Search for the cell housing the specified text and yield its (X, Y) center coordinate. 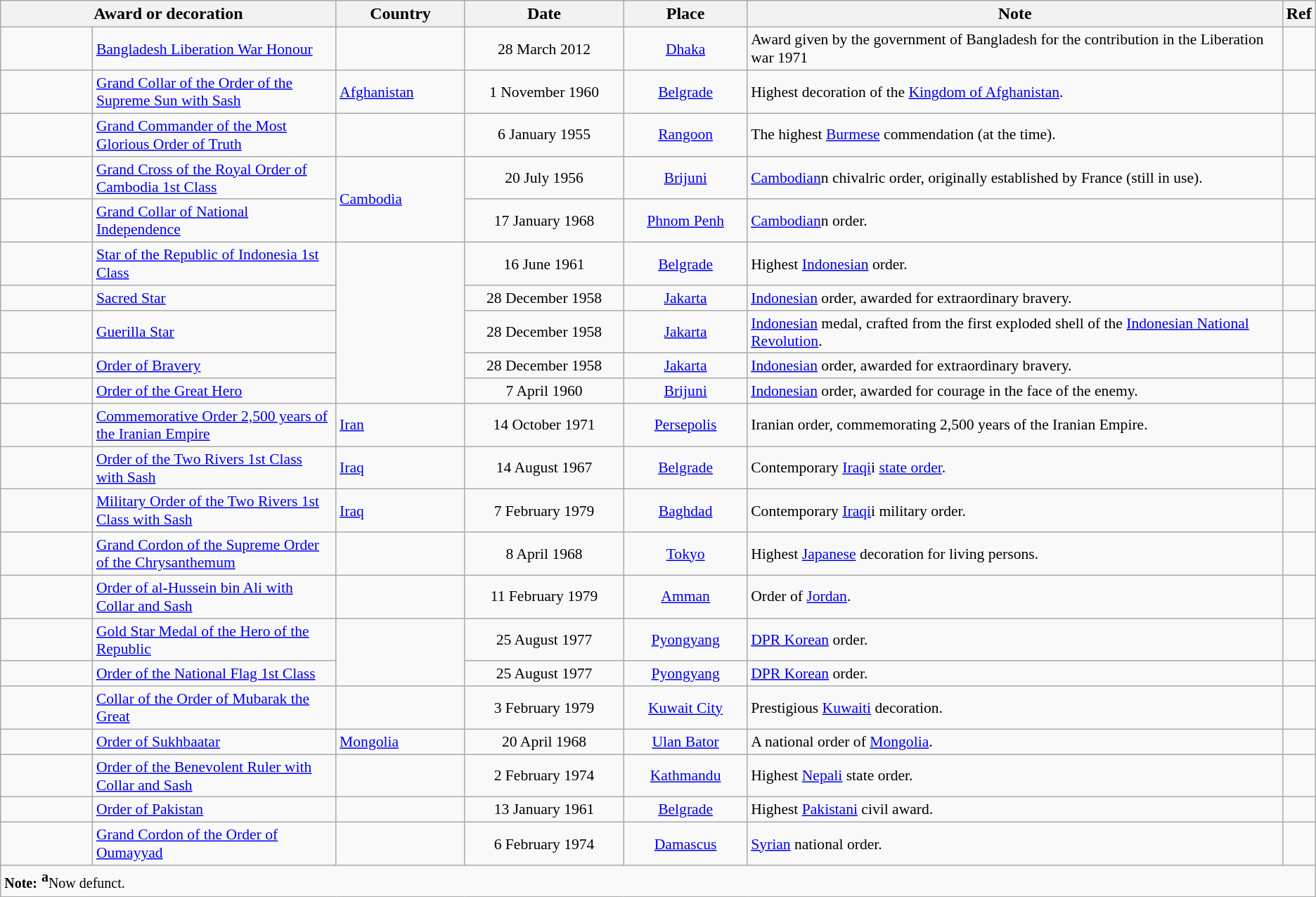
Bangladesh Liberation War Honour (214, 49)
Contemporary Iraqii state order. (1015, 468)
3 February 1979 (544, 707)
16 June 1961 (544, 263)
Military Order of the Two Rivers 1st Class with Sash (214, 510)
Country (401, 14)
Sacred Star (214, 298)
Order of the National Flag 1st Class (214, 673)
Ulan Bator (685, 742)
Tokyo (685, 554)
Kathmandu (685, 776)
6 February 1974 (544, 844)
7 April 1960 (544, 391)
1 November 1960 (544, 91)
Grand Collar of National Independence (214, 221)
Highest decoration of the Kingdom of Afghanistan. (1015, 91)
Damascus (685, 844)
Phnom Penh (685, 221)
Rangoon (685, 135)
Order of Pakistan (214, 810)
17 January 1968 (544, 221)
Order of Jordan. (1015, 596)
Dhaka (685, 49)
14 October 1971 (544, 425)
Collar of the Order of Mubarak the Great (214, 707)
Order of Bravery (214, 366)
Award or decoration (169, 14)
Grand Collar of the Order of the Supreme Sun with Sash (214, 91)
Order of Sukhbaatar (214, 742)
Iranian order, commemorating 2,500 years of the Iranian Empire. (1015, 425)
Prestigious Kuwaiti decoration. (1015, 707)
Mongolia (401, 742)
Cambodiann chivalric order, originally established by France (still in use). (1015, 177)
Place (685, 14)
11 February 1979 (544, 596)
Award given by the government of Bangladesh for the contribution in the Liberation war 1971 (1015, 49)
7 February 1979 (544, 510)
The highest Burmese commendation (at the time). (1015, 135)
Note (1015, 14)
Iran (401, 425)
Highest Japanese decoration for living persons. (1015, 554)
Syrian national order. (1015, 844)
Date (544, 14)
2 February 1974 (544, 776)
Note: aNow defunct. (658, 882)
20 July 1956 (544, 177)
14 August 1967 (544, 468)
Grand Cordon of the Order of Oumayyad (214, 844)
Order of al-Hussein bin Ali with Collar and Sash (214, 596)
Cambodia (401, 199)
6 January 1955 (544, 135)
Order of the Great Hero (214, 391)
Cambodiann order. (1015, 221)
Commemorative Order 2,500 years of the Iranian Empire (214, 425)
Star of the Republic of Indonesia 1st Class (214, 263)
Guerilla Star (214, 332)
Gold Star Medal of the Hero of the Republic (214, 640)
Contemporary Iraqii military order. (1015, 510)
Kuwait City (685, 707)
Order of the Benevolent Ruler with Collar and Sash (214, 776)
Order of the Two Rivers 1st Class with Sash (214, 468)
Highest Nepali state order. (1015, 776)
Grand Cordon of the Supreme Order of the Chrysanthemum (214, 554)
Grand Cross of the Royal Order of Cambodia 1st Class (214, 177)
Indonesian medal, crafted from the first exploded shell of the Indonesian National Revolution. (1015, 332)
A national order of Mongolia. (1015, 742)
Highest Indonesian order. (1015, 263)
Grand Commander of the Most Glorious Order of Truth (214, 135)
28 March 2012 (544, 49)
Persepolis (685, 425)
Afghanistan (401, 91)
Highest Pakistani civil award. (1015, 810)
8 April 1968 (544, 554)
13 January 1961 (544, 810)
20 April 1968 (544, 742)
Amman (685, 596)
Indonesian order, awarded for courage in the face of the enemy. (1015, 391)
Ref (1299, 14)
Baghdad (685, 510)
